Determine the [x, y] coordinate at the center of the cell enclosing the given text.  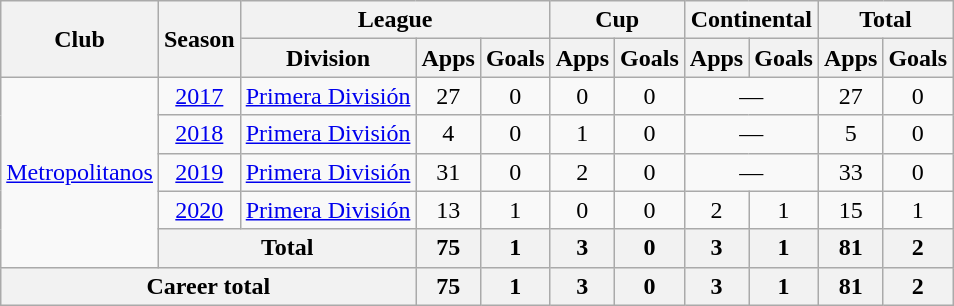
Continental [751, 20]
2019 [199, 172]
2017 [199, 96]
13 [448, 210]
League [395, 20]
Season [199, 39]
Club [80, 39]
33 [850, 172]
2018 [199, 134]
Metropolitanos [80, 172]
5 [850, 134]
15 [850, 210]
Cup [617, 20]
Career total [208, 286]
Division [328, 58]
31 [448, 172]
4 [448, 134]
2020 [199, 210]
